Identify which cell holds the provided text, then report its [X, Y] central coordinate. 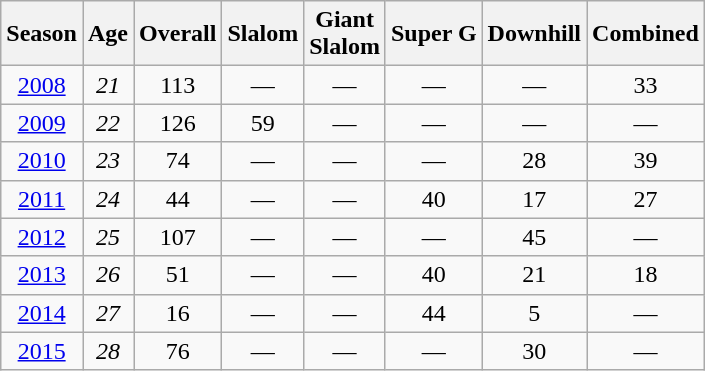
Slalom [263, 34]
Super G [434, 34]
Overall [178, 34]
Combined [646, 34]
113 [178, 85]
74 [178, 161]
2014 [42, 313]
24 [108, 199]
2015 [42, 351]
33 [646, 85]
107 [178, 237]
Downhill [534, 34]
45 [534, 237]
2011 [42, 199]
Season [42, 34]
25 [108, 237]
23 [108, 161]
76 [178, 351]
16 [178, 313]
2010 [42, 161]
2008 [42, 85]
17 [534, 199]
30 [534, 351]
22 [108, 123]
51 [178, 275]
GiantSlalom [345, 34]
Age [108, 34]
2009 [42, 123]
18 [646, 275]
59 [263, 123]
39 [646, 161]
5 [534, 313]
126 [178, 123]
2012 [42, 237]
2013 [42, 275]
26 [108, 275]
